Search for the cell housing the specified text and yield its [X, Y] center coordinate. 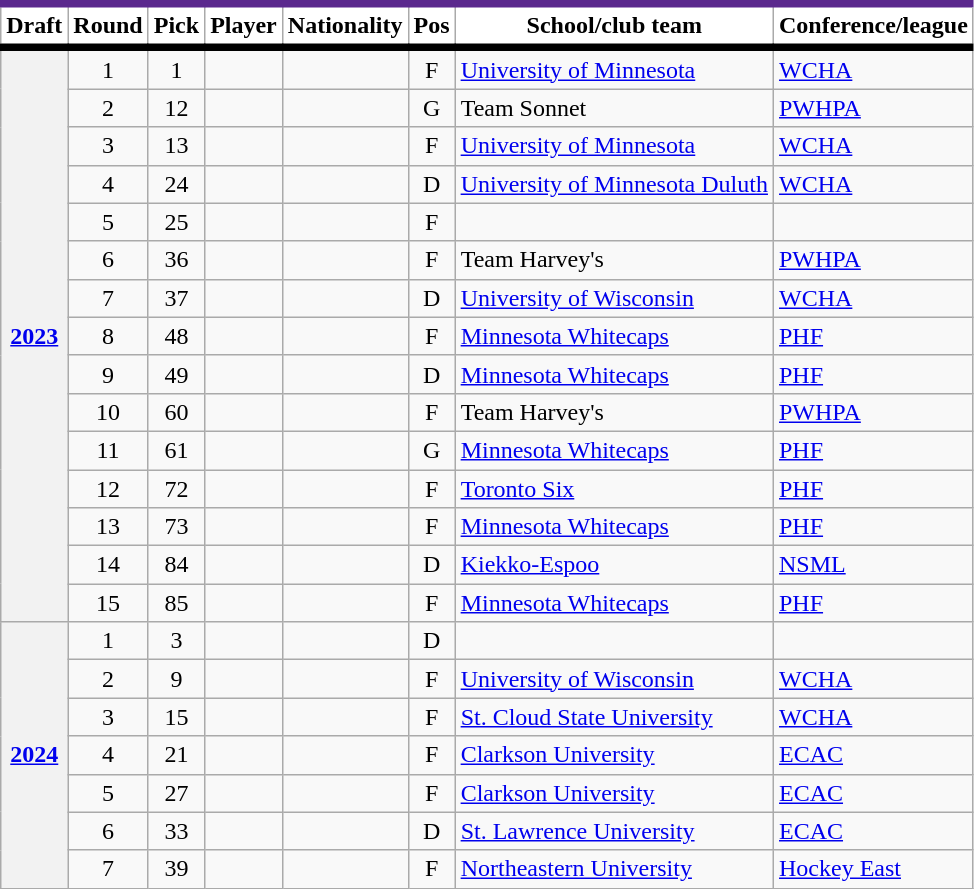
Kiekko-Espoo [614, 565]
14 [108, 565]
St. Lawrence University [614, 831]
37 [176, 298]
Player [244, 26]
NSML [873, 565]
21 [176, 755]
33 [176, 831]
Conference/league [873, 26]
60 [176, 412]
24 [176, 184]
10 [108, 412]
Pick [176, 26]
73 [176, 527]
84 [176, 565]
2023 [34, 335]
Toronto Six [614, 489]
39 [176, 869]
27 [176, 793]
8 [108, 336]
36 [176, 260]
49 [176, 374]
Hockey East [873, 869]
Round [108, 26]
11 [108, 450]
85 [176, 603]
48 [176, 336]
Team Sonnet [614, 108]
25 [176, 222]
Nationality [345, 26]
Pos [432, 26]
Draft [34, 26]
University of Minnesota Duluth [614, 184]
School/club team [614, 26]
61 [176, 450]
St. Cloud State University [614, 717]
2024 [34, 755]
Northeastern University [614, 869]
72 [176, 489]
